Return the (x, y) coordinate for the center point of the cell that contains the specified text.  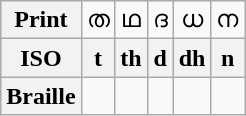
dh (192, 58)
t (98, 58)
ന (228, 20)
th (131, 58)
ISO (41, 58)
n (228, 58)
ധ (192, 20)
d (160, 58)
ത (98, 20)
ദ (160, 20)
Braille (41, 96)
Print (41, 20)
ഥ (131, 20)
